Extract the [x, y] coordinate from the center of the cell holding the provided text.  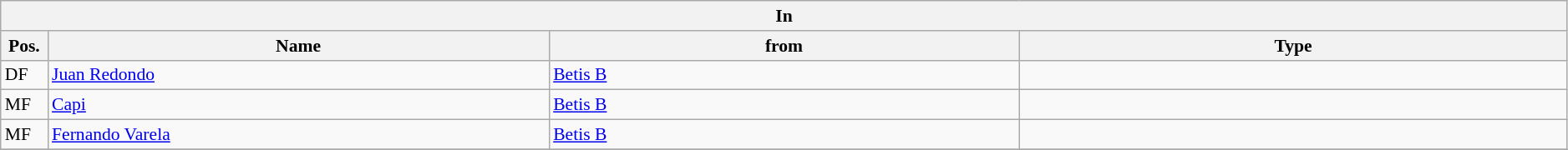
Capi [298, 105]
Fernando Varela [298, 135]
Type [1293, 46]
DF [24, 75]
from [784, 46]
In [784, 16]
Juan Redondo [298, 75]
Pos. [24, 46]
Name [298, 46]
